Detect which cell encompasses the target text, then output its [X, Y] center coordinate. 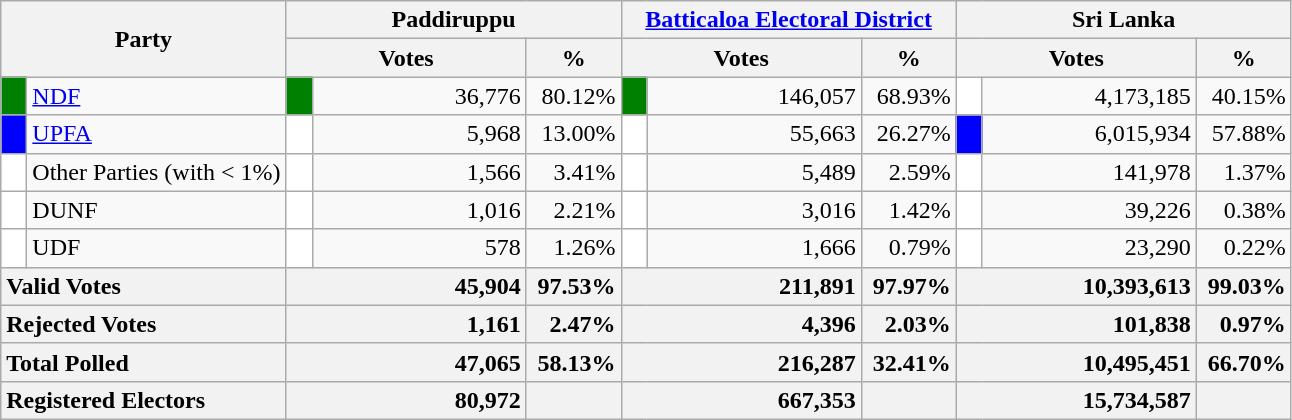
Sri Lanka [1124, 20]
NDF [156, 96]
Total Polled [144, 362]
146,057 [754, 96]
32.41% [908, 362]
26.27% [908, 134]
2.03% [908, 324]
Batticaloa Electoral District [788, 20]
1,566 [419, 172]
55,663 [754, 134]
2.21% [574, 210]
667,353 [741, 400]
4,396 [741, 324]
36,776 [419, 96]
Rejected Votes [144, 324]
23,290 [1089, 248]
Valid Votes [144, 286]
1,016 [419, 210]
10,495,451 [1076, 362]
47,065 [406, 362]
68.93% [908, 96]
40.15% [1244, 96]
578 [419, 248]
UDF [156, 248]
97.53% [574, 286]
1.37% [1244, 172]
3,016 [754, 210]
1.42% [908, 210]
Party [144, 39]
216,287 [741, 362]
15,734,587 [1076, 400]
4,173,185 [1089, 96]
0.22% [1244, 248]
211,891 [741, 286]
57.88% [1244, 134]
10,393,613 [1076, 286]
6,015,934 [1089, 134]
UPFA [156, 134]
5,968 [419, 134]
2.47% [574, 324]
99.03% [1244, 286]
101,838 [1076, 324]
13.00% [574, 134]
Registered Electors [144, 400]
141,978 [1089, 172]
1,161 [406, 324]
80,972 [406, 400]
2.59% [908, 172]
Paddiruppu [454, 20]
1,666 [754, 248]
1.26% [574, 248]
DUNF [156, 210]
0.79% [908, 248]
80.12% [574, 96]
0.97% [1244, 324]
58.13% [574, 362]
66.70% [1244, 362]
0.38% [1244, 210]
3.41% [574, 172]
97.97% [908, 286]
39,226 [1089, 210]
5,489 [754, 172]
Other Parties (with < 1%) [156, 172]
45,904 [406, 286]
